Return the (X, Y) coordinate for the center point of the cell that contains the specified text.  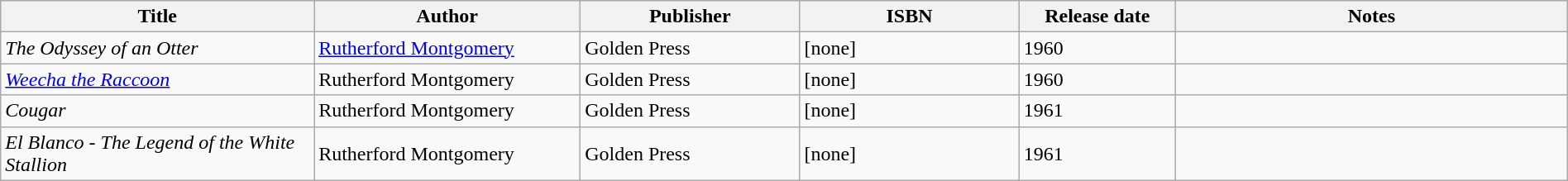
Author (447, 17)
ISBN (910, 17)
El Blanco - The Legend of the White Stallion (157, 154)
The Odyssey of an Otter (157, 48)
Cougar (157, 111)
Release date (1097, 17)
Notes (1372, 17)
Publisher (690, 17)
Weecha the Raccoon (157, 79)
Title (157, 17)
